Output the (X, Y) coordinate of the center of the cell containing the given text.  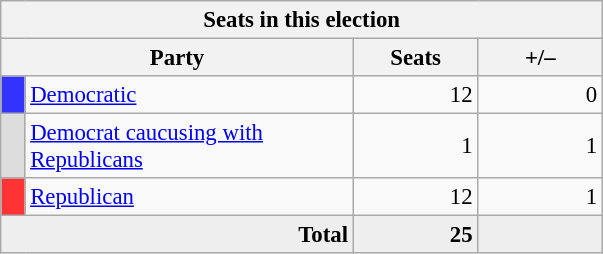
+/– (540, 58)
Seats (416, 58)
Democratic (189, 95)
0 (540, 95)
Party (178, 58)
Republican (189, 197)
25 (416, 235)
Democrat caucusing with Republicans (189, 146)
Seats in this election (302, 20)
Total (178, 235)
